Return (X, Y) of the center of cell containing provided text 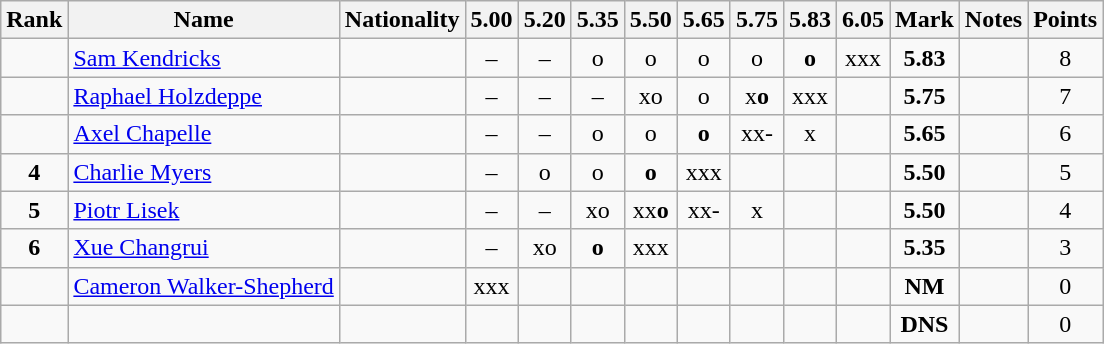
5.00 (492, 20)
Nationality (402, 20)
8 (1066, 58)
NM (925, 286)
Cameron Walker-Shepherd (204, 286)
xxo (650, 210)
7 (1066, 96)
Mark (925, 20)
Raphael Holzdeppe (204, 96)
Piotr Lisek (204, 210)
6.05 (862, 20)
Charlie Myers (204, 172)
Notes (993, 20)
DNS (925, 324)
Rank (34, 20)
Axel Chapelle (204, 134)
Xue Changrui (204, 248)
Points (1066, 20)
3 (1066, 248)
Sam Kendricks (204, 58)
5.20 (544, 20)
Name (204, 20)
